Output the (X, Y) coordinate of the center of the cell containing the given text.  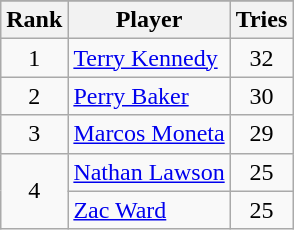
Tries (262, 20)
4 (34, 191)
Player (149, 20)
3 (34, 134)
30 (262, 96)
Terry Kennedy (149, 58)
Zac Ward (149, 210)
32 (262, 58)
Nathan Lawson (149, 172)
Perry Baker (149, 96)
Rank (34, 20)
2 (34, 96)
29 (262, 134)
Marcos Moneta (149, 134)
1 (34, 58)
